Return the (x, y) coordinate for the center point of the cell that contains the specified text.  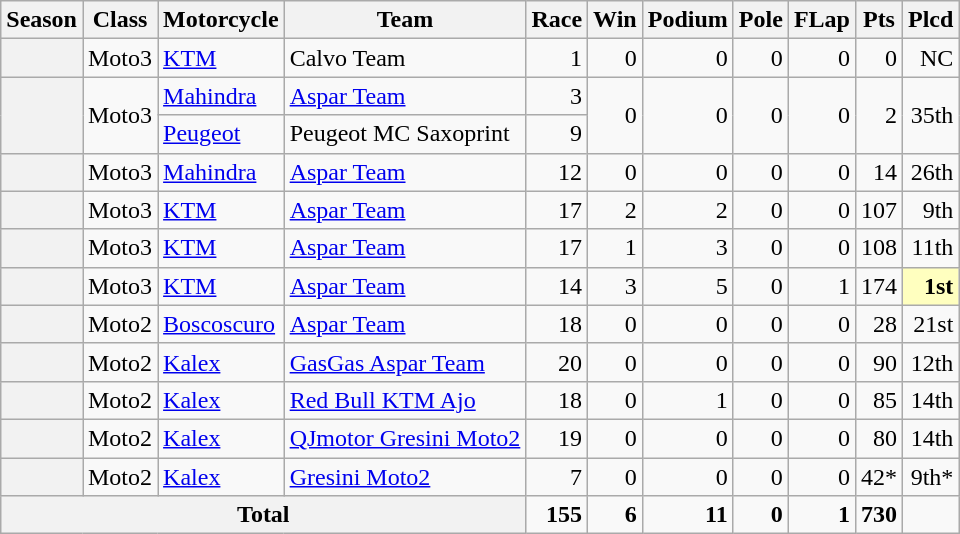
12 (557, 172)
Total (264, 515)
Team (405, 20)
11 (688, 515)
1st (931, 286)
Calvo Team (405, 58)
Motorcycle (222, 20)
Peugeot MC Saxoprint (405, 134)
9th* (931, 477)
11th (931, 248)
Boscoscuro (222, 324)
20 (557, 362)
730 (878, 515)
Race (557, 20)
9 (557, 134)
90 (878, 362)
Pole (760, 20)
19 (557, 438)
12th (931, 362)
108 (878, 248)
Red Bull KTM Ajo (405, 400)
Pts (878, 20)
174 (878, 286)
85 (878, 400)
42* (878, 477)
GasGas Aspar Team (405, 362)
21st (931, 324)
5 (688, 286)
80 (878, 438)
Class (120, 20)
Season (42, 20)
6 (616, 515)
FLap (822, 20)
Plcd (931, 20)
Gresini Moto2 (405, 477)
155 (557, 515)
Peugeot (222, 134)
NC (931, 58)
107 (878, 210)
35th (931, 115)
28 (878, 324)
26th (931, 172)
7 (557, 477)
9th (931, 210)
Podium (688, 20)
Win (616, 20)
QJmotor Gresini Moto2 (405, 438)
